For the text-containing cell, return its midpoint in (x, y) coordinate format. 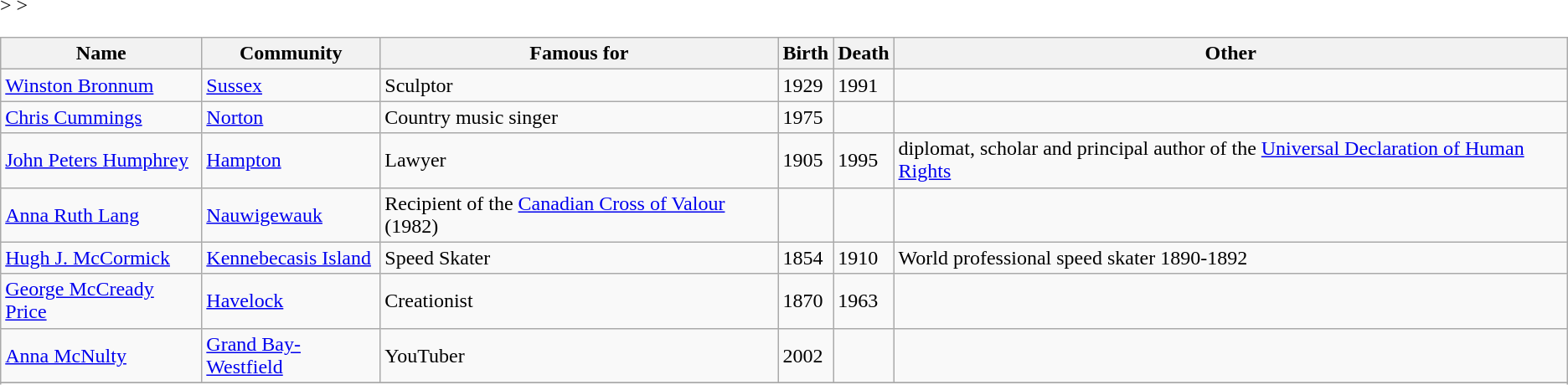
Sculptor (580, 85)
Norton (291, 117)
Speed Skater (580, 258)
World professional speed skater 1890-1892 (1230, 258)
Hugh J. McCormick (101, 258)
George McCready Price (101, 301)
Anna Ruth Lang (101, 214)
1910 (864, 258)
Creationist (580, 301)
Birth (806, 54)
Death (864, 54)
Recipient of the Canadian Cross of Valour (1982) (580, 214)
YouTuber (580, 355)
Havelock (291, 301)
diplomat, scholar and principal author of the Universal Declaration of Human Rights (1230, 161)
Name (101, 54)
1854 (806, 258)
Grand Bay-Westfield (291, 355)
Nauwigewauk (291, 214)
1905 (806, 161)
Country music singer (580, 117)
Famous for (580, 54)
Winston Bronnum (101, 85)
Hampton (291, 161)
Sussex (291, 85)
Lawyer (580, 161)
Community (291, 54)
1975 (806, 117)
Other (1230, 54)
Kennebecasis Island (291, 258)
1929 (806, 85)
1991 (864, 85)
John Peters Humphrey (101, 161)
1963 (864, 301)
2002 (806, 355)
1995 (864, 161)
Anna McNulty (101, 355)
1870 (806, 301)
Chris Cummings (101, 117)
